Extract the (x, y) coordinate from the center of the cell holding the provided text.  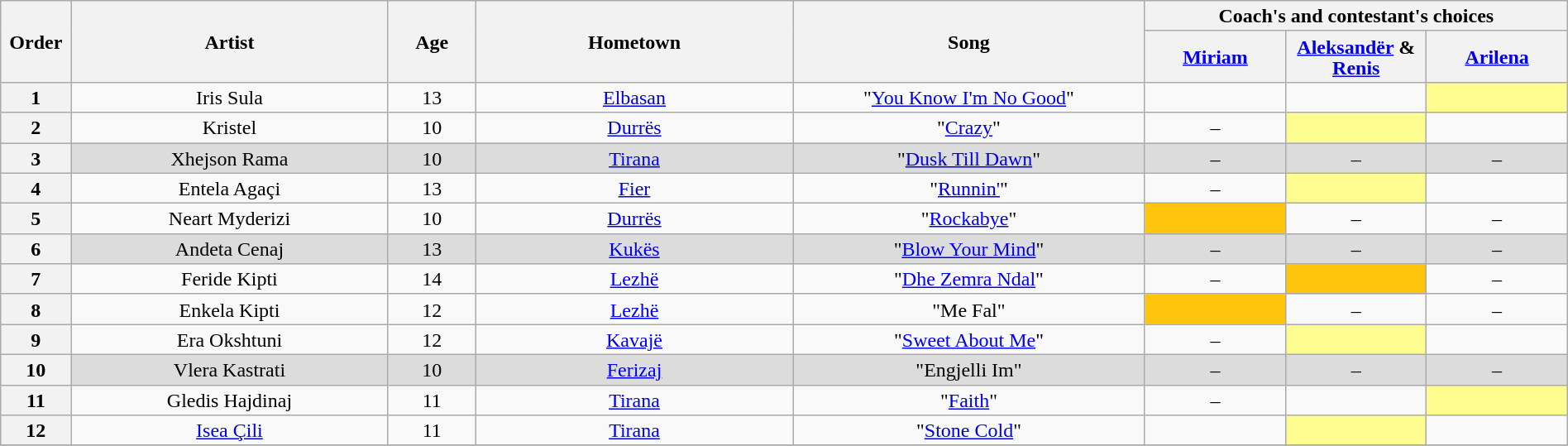
6 (36, 248)
Era Okshtuni (230, 339)
Vlera Kastrati (230, 369)
"Runnin'" (969, 189)
Aleksandër & Renis (1356, 56)
Neart Myderizi (230, 218)
"You Know I'm No Good" (969, 98)
Artist (230, 41)
Age (432, 41)
"Faith" (969, 400)
"Dusk Till Dawn" (969, 157)
Isea Çili (230, 430)
Song (969, 41)
1 (36, 98)
"Stone Cold" (969, 430)
Iris Sula (230, 98)
Kukës (633, 248)
Gledis Hajdinaj (230, 400)
Andeta Cenaj (230, 248)
8 (36, 309)
"Rockabye" (969, 218)
"Dhe Zemra Ndal" (969, 280)
Hometown (633, 41)
5 (36, 218)
3 (36, 157)
"Me Fal" (969, 309)
"Crazy" (969, 127)
"Engjelli Im" (969, 369)
14 (432, 280)
4 (36, 189)
Feride Kipti (230, 280)
2 (36, 127)
Kristel (230, 127)
"Blow Your Mind" (969, 248)
"Sweet About Me" (969, 339)
Entela Agaçi (230, 189)
Order (36, 41)
Xhejson Rama (230, 157)
Arilena (1497, 56)
7 (36, 280)
Miriam (1215, 56)
9 (36, 339)
Coach's and contestant's choices (1356, 17)
Ferizaj (633, 369)
Elbasan (633, 98)
Enkela Kipti (230, 309)
Kavajë (633, 339)
Fier (633, 189)
